Locate the cell with the specified text and output its (x, y) center coordinate. 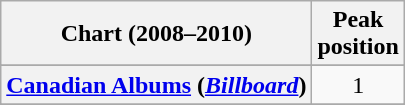
Peakposition (358, 34)
1 (358, 85)
Canadian Albums (Billboard) (156, 85)
Chart (2008–2010) (156, 34)
